Determine the [X, Y] coordinate at the center of the cell enclosing the given text.  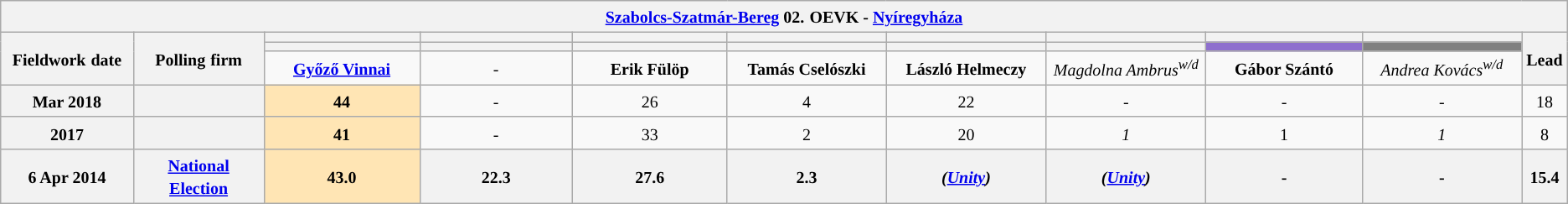
2.3 [807, 176]
43.0 [342, 176]
Mar 2018 [67, 101]
Győző Vinnai [342, 68]
41 [342, 133]
33 [650, 133]
Lead [1545, 59]
Tamás Cselószki [807, 68]
Gábor Szántó [1284, 68]
Magdolna Ambrusw/d [1126, 68]
6 Apr 2014 [67, 176]
27.6 [650, 176]
18 [1545, 101]
20 [967, 133]
Szabolcs-Szatmár-Bereg 02. OEVK - Nyíregyháza [784, 17]
8 [1545, 133]
Andrea Kovácsw/d [1442, 68]
National Election [199, 176]
László Helmeczy [967, 68]
2017 [67, 133]
Fieldwork date [67, 59]
22 [967, 101]
15.4 [1545, 176]
44 [342, 101]
22.3 [496, 176]
Polling firm [199, 59]
4 [807, 101]
26 [650, 101]
2 [807, 133]
Erik Fülöp [650, 68]
